Determine the (X, Y) coordinate at the center of the cell enclosing the given text.  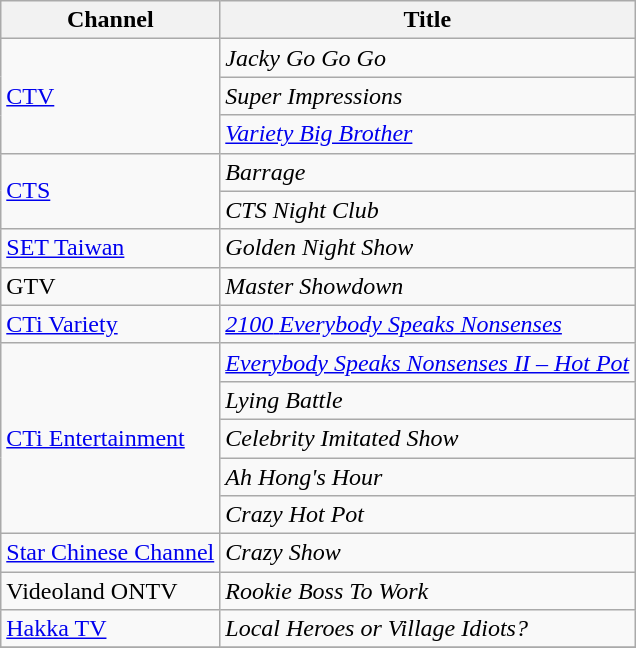
GTV (110, 286)
Star Chinese Channel (110, 553)
Rookie Boss To Work (428, 591)
CTi Entertainment (110, 438)
Variety Big Brother (428, 134)
CTS (110, 191)
Crazy Show (428, 553)
Super Impressions (428, 96)
Golden Night Show (428, 248)
Everybody Speaks Nonsenses II – Hot Pot (428, 362)
2100 Everybody Speaks Nonsenses (428, 324)
SET Taiwan (110, 248)
Channel (110, 20)
CTV (110, 96)
Crazy Hot Pot (428, 515)
Master Showdown (428, 286)
Ah Hong's Hour (428, 477)
CTi Variety (110, 324)
Hakka TV (110, 629)
Celebrity Imitated Show (428, 438)
Videoland ONTV (110, 591)
Barrage (428, 172)
Local Heroes or Village Idiots? (428, 629)
Jacky Go Go Go (428, 58)
Lying Battle (428, 400)
CTS Night Club (428, 210)
Title (428, 20)
